Extract the [X, Y] coordinate from the center of the cell holding the provided text.  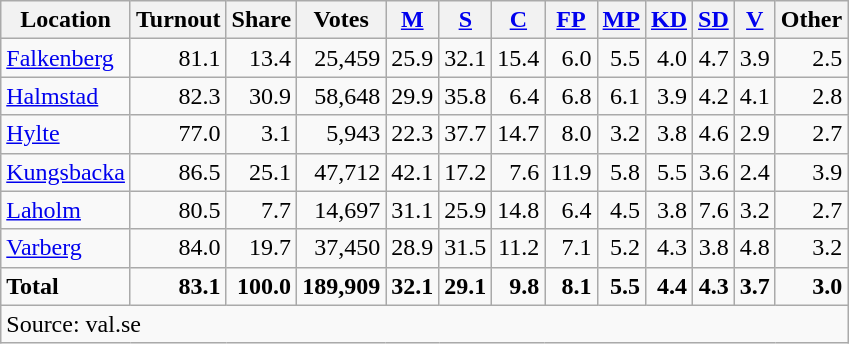
Kungsbacka [66, 172]
5.2 [621, 248]
14.8 [518, 210]
28.9 [412, 248]
4.6 [714, 134]
2.8 [811, 96]
Source: val.se [424, 324]
7.1 [571, 248]
15.4 [518, 58]
7.7 [262, 210]
77.0 [178, 134]
KD [668, 20]
30.9 [262, 96]
FP [571, 20]
29.9 [412, 96]
2.5 [811, 58]
3.7 [754, 286]
2.4 [754, 172]
37,450 [342, 248]
6.1 [621, 96]
14.7 [518, 134]
M [412, 20]
37.7 [466, 134]
3.1 [262, 134]
Votes [342, 20]
2.9 [754, 134]
Laholm [66, 210]
29.1 [466, 286]
11.9 [571, 172]
Turnout [178, 20]
5.8 [621, 172]
100.0 [262, 286]
MP [621, 20]
SD [714, 20]
14,697 [342, 210]
C [518, 20]
31.5 [466, 248]
81.1 [178, 58]
82.3 [178, 96]
4.1 [754, 96]
Other [811, 20]
6.0 [571, 58]
19.7 [262, 248]
83.1 [178, 286]
4.7 [714, 58]
11.2 [518, 248]
25,459 [342, 58]
4.5 [621, 210]
Halmstad [66, 96]
3.0 [811, 286]
47,712 [342, 172]
Location [66, 20]
31.1 [412, 210]
86.5 [178, 172]
4.4 [668, 286]
58,648 [342, 96]
Total [66, 286]
8.1 [571, 286]
4.2 [714, 96]
25.1 [262, 172]
Varberg [66, 248]
35.8 [466, 96]
4.0 [668, 58]
3.6 [714, 172]
Falkenberg [66, 58]
6.8 [571, 96]
84.0 [178, 248]
V [754, 20]
Hylte [66, 134]
9.8 [518, 286]
8.0 [571, 134]
22.3 [412, 134]
13.4 [262, 58]
4.8 [754, 248]
5,943 [342, 134]
Share [262, 20]
S [466, 20]
80.5 [178, 210]
42.1 [412, 172]
17.2 [466, 172]
189,909 [342, 286]
